Return (x, y) of the center of cell containing provided text 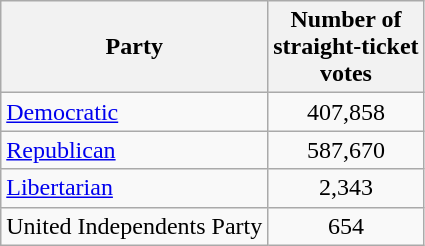
Party (134, 47)
Republican (134, 150)
Number ofstraight-ticketvotes (346, 47)
407,858 (346, 112)
United Independents Party (134, 226)
Democratic (134, 112)
654 (346, 226)
Libertarian (134, 188)
587,670 (346, 150)
2,343 (346, 188)
